Identify which cell holds the provided text, then report its (x, y) central coordinate. 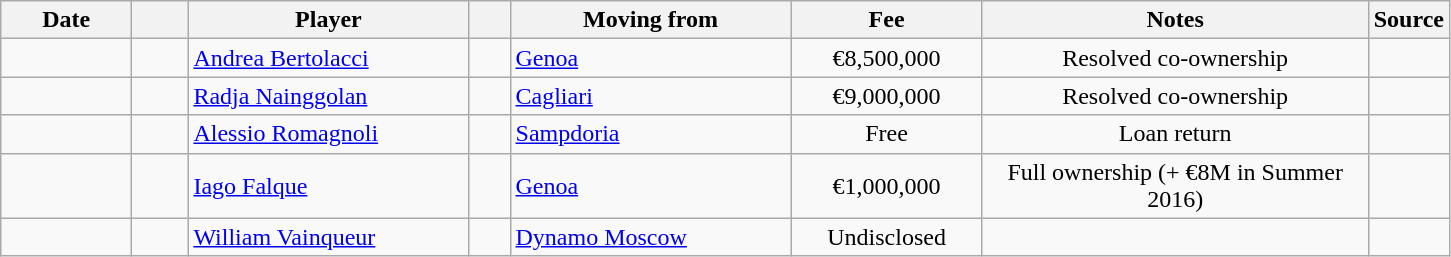
Player (328, 20)
€8,500,000 (886, 58)
Notes (1175, 20)
€1,000,000 (886, 186)
Undisclosed (886, 237)
Cagliari (650, 96)
Source (1408, 20)
Dynamo Moscow (650, 237)
Moving from (650, 20)
Free (886, 134)
Full ownership (+ €8M in Summer 2016) (1175, 186)
Alessio Romagnoli (328, 134)
Fee (886, 20)
Radja Nainggolan (328, 96)
Date (66, 20)
William Vainqueur (328, 237)
€9,000,000 (886, 96)
Iago Falque (328, 186)
Loan return (1175, 134)
Andrea Bertolacci (328, 58)
Sampdoria (650, 134)
